Identify which cell holds the provided text, then report its [X, Y] central coordinate. 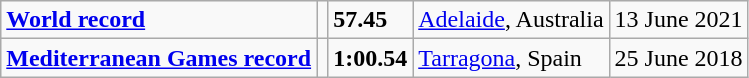
57.45 [370, 20]
25 June 2018 [678, 58]
Mediterranean Games record [159, 58]
Adelaide, Australia [511, 20]
13 June 2021 [678, 20]
1:00.54 [370, 58]
Tarragona, Spain [511, 58]
World record [159, 20]
